Return (X, Y) of the center of cell containing provided text 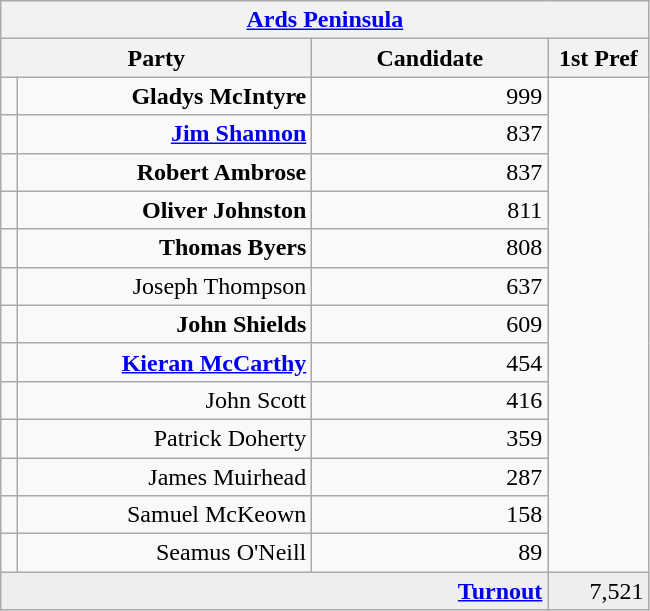
James Muirhead (164, 477)
Party (156, 58)
287 (430, 477)
Samuel McKeown (164, 515)
Thomas Byers (164, 248)
Joseph Thompson (164, 286)
Jim Shannon (164, 134)
Patrick Doherty (164, 438)
Gladys McIntyre (164, 96)
89 (430, 553)
Robert Ambrose (164, 172)
1st Pref (598, 58)
Turnout (274, 591)
609 (430, 324)
Oliver Johnston (164, 210)
Candidate (430, 58)
158 (430, 515)
808 (430, 248)
Seamus O'Neill (164, 553)
Ards Peninsula (325, 20)
John Scott (164, 400)
637 (430, 286)
John Shields (164, 324)
454 (430, 362)
811 (430, 210)
359 (430, 438)
999 (430, 96)
416 (430, 400)
7,521 (598, 591)
Kieran McCarthy (164, 362)
